Scan for the cell matching the given text and deliver its (x, y) coordinate at center. 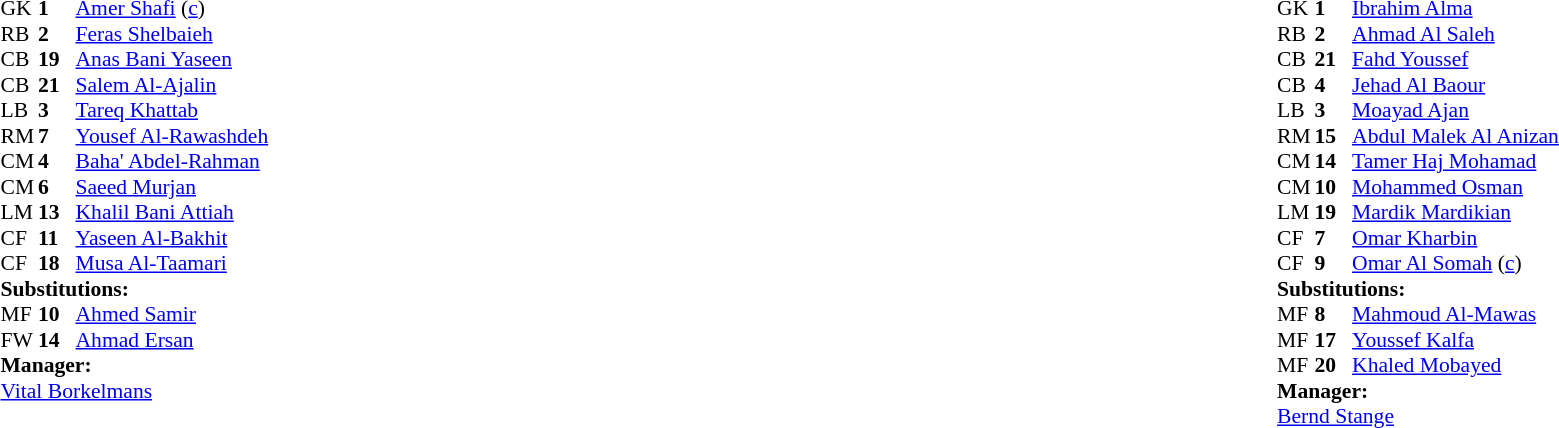
Mardik Mardikian (1456, 213)
Vital Borkelmans (134, 391)
Khalil Bani Attiah (172, 213)
15 (1334, 136)
Baha' Abdel-Rahman (172, 161)
20 (1334, 365)
Yousef Al-Rawashdeh (172, 136)
Salem Al-Ajalin (172, 85)
Omar Kharbin (1456, 238)
18 (57, 263)
11 (57, 238)
Musa Al-Taamari (172, 263)
Mohammed Osman (1456, 187)
Abdul Malek Al Anizan (1456, 136)
Omar Al Somah (c) (1456, 263)
17 (1334, 340)
13 (57, 213)
6 (57, 187)
Ahmad Al Saleh (1456, 34)
Moayad Ajan (1456, 111)
Fahd Youssef (1456, 59)
Khaled Mobayed (1456, 365)
Tareq Khattab (172, 111)
Jehad Al Baour (1456, 85)
Feras Shelbaieh (172, 34)
Tamer Haj Mohamad (1456, 161)
Mahmoud Al-Mawas (1456, 315)
9 (1334, 263)
Yaseen Al-Bakhit (172, 238)
Ahmad Ersan (172, 340)
FW (19, 340)
Saeed Murjan (172, 187)
8 (1334, 315)
Ahmed Samir (172, 315)
Youssef Kalfa (1456, 340)
Anas Bani Yaseen (172, 59)
